Pinpoint the cell where the given text exists, returning its (x, y) midpoint coordinate. 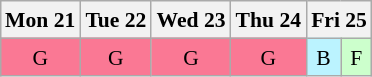
Mon 21 (40, 20)
Thu 24 (269, 20)
Wed 23 (190, 20)
Tue 22 (116, 20)
Fri 25 (339, 20)
B (324, 56)
F (356, 56)
